Detect which cell encompasses the target text, then output its [x, y] center coordinate. 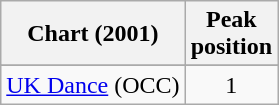
Chart (2001) [93, 34]
UK Dance (OCC) [93, 85]
1 [231, 85]
Peakposition [231, 34]
